Detect which cell encompasses the target text, then output its (x, y) center coordinate. 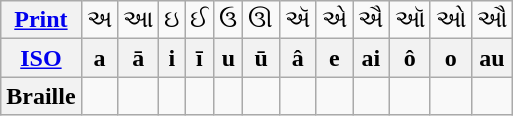
ઇ (172, 20)
o (450, 58)
ISO (41, 58)
ઐ (372, 20)
ī (200, 58)
Braille (41, 96)
એ (334, 20)
અ (100, 20)
ઊ (262, 20)
ઉ (228, 20)
ઍ (298, 20)
Print (41, 20)
ઓ (450, 20)
ū (262, 58)
i (172, 58)
a (100, 58)
u (228, 58)
au (492, 58)
આ (138, 20)
â (298, 58)
e (334, 58)
ઈ (200, 20)
ઑ (410, 20)
ô (410, 58)
ā (138, 58)
ઔ (492, 20)
ai (372, 58)
